Output the (X, Y) coordinate of the center of the cell containing the given text.  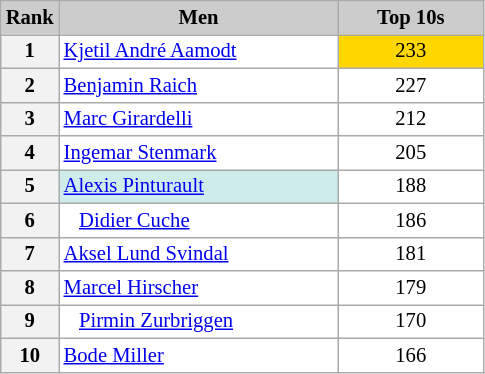
Ingemar Stenmark (199, 153)
179 (410, 287)
8 (30, 287)
Didier Cuche (199, 220)
1 (30, 51)
9 (30, 321)
Benjamin Raich (199, 85)
Alexis Pinturault (199, 186)
188 (410, 186)
Top 10s (410, 17)
Men (199, 17)
Bode Miller (199, 355)
3 (30, 119)
6 (30, 220)
Pirmin Zurbriggen (199, 321)
166 (410, 355)
7 (30, 254)
212 (410, 119)
Kjetil André Aamodt (199, 51)
2 (30, 85)
10 (30, 355)
186 (410, 220)
Rank (30, 17)
Aksel Lund Svindal (199, 254)
170 (410, 321)
205 (410, 153)
Marcel Hirscher (199, 287)
227 (410, 85)
181 (410, 254)
5 (30, 186)
4 (30, 153)
Marc Girardelli (199, 119)
233 (410, 51)
